Determine the (x, y) coordinate at the center of the cell enclosing the given text.  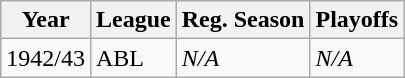
Playoffs (357, 20)
League (133, 20)
Year (46, 20)
ABL (133, 58)
1942/43 (46, 58)
Reg. Season (243, 20)
